Scan for the cell matching the given text and deliver its (x, y) coordinate at center. 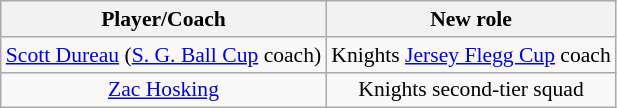
Player/Coach (164, 19)
Zac Hosking (164, 90)
Knights second-tier squad (471, 90)
Scott Dureau (S. G. Ball Cup coach) (164, 55)
Knights Jersey Flegg Cup coach (471, 55)
New role (471, 19)
